Capture the cell that displays the provided text and extract its (X, Y) central coordinate. 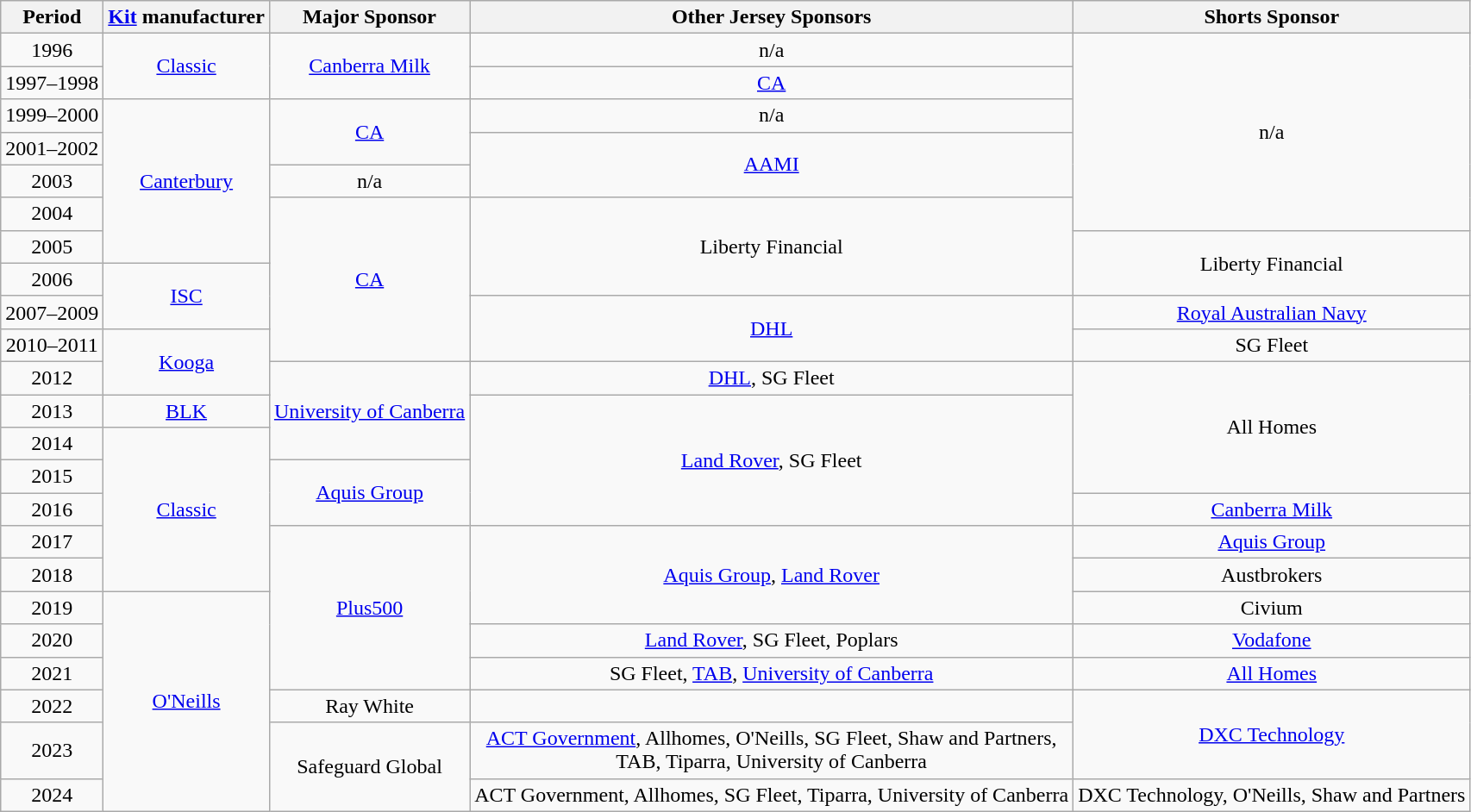
2007–2009 (52, 312)
Kit manufacturer (186, 17)
2017 (52, 542)
Other Jersey Sponsors (772, 17)
2022 (52, 706)
2001–2002 (52, 148)
Canterbury (186, 181)
Ray White (369, 706)
2016 (52, 509)
DXC Technology, O'Neills, Shaw and Partners (1272, 795)
2019 (52, 608)
2003 (52, 181)
Land Rover, SG Fleet, Poplars (772, 640)
1996 (52, 50)
O'Neills (186, 702)
Aquis Group, Land Rover (772, 575)
Civium (1272, 608)
ACT Government, Allhomes, O'Neills, SG Fleet, Shaw and Partners,TAB, Tiparra, University of Canberra (772, 750)
SG Fleet, TAB, University of Canberra (772, 673)
DXC Technology (1272, 734)
Safeguard Global (369, 767)
Kooga (186, 361)
ISC (186, 296)
AAMI (772, 165)
SG Fleet (1272, 345)
2024 (52, 795)
2015 (52, 477)
Major Sponsor (369, 17)
2014 (52, 444)
Shorts Sponsor (1272, 17)
1997–1998 (52, 83)
2010–2011 (52, 345)
Plus500 (369, 608)
2012 (52, 378)
2005 (52, 247)
2006 (52, 279)
2004 (52, 214)
2013 (52, 411)
Vodafone (1272, 640)
Royal Australian Navy (1272, 312)
Period (52, 17)
DHL (772, 328)
ACT Government, Allhomes, SG Fleet, Tiparra, University of Canberra (772, 795)
University of Canberra (369, 410)
2023 (52, 750)
Land Rover, SG Fleet (772, 460)
2020 (52, 640)
DHL, SG Fleet (772, 378)
BLK (186, 411)
2018 (52, 575)
Austbrokers (1272, 575)
2021 (52, 673)
1999–2000 (52, 116)
